Provide the [X, Y] coordinate of the cell's center where the given text is located.  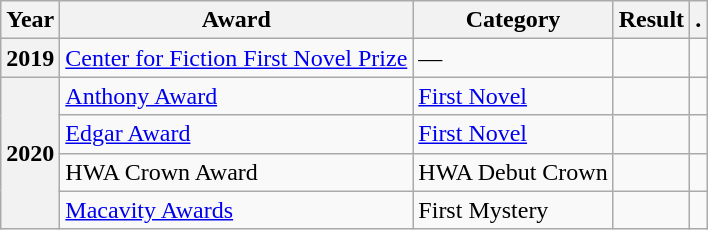
Category [513, 20]
First Mystery [513, 210]
HWA Crown Award [236, 172]
Year [30, 20]
. [698, 20]
HWA Debut Crown [513, 172]
— [513, 58]
Center for Fiction First Novel Prize [236, 58]
Macavity Awards [236, 210]
2020 [30, 153]
2019 [30, 58]
Award [236, 20]
Edgar Award [236, 134]
Result [651, 20]
Anthony Award [236, 96]
